Search for the cell housing the specified text and yield its [X, Y] center coordinate. 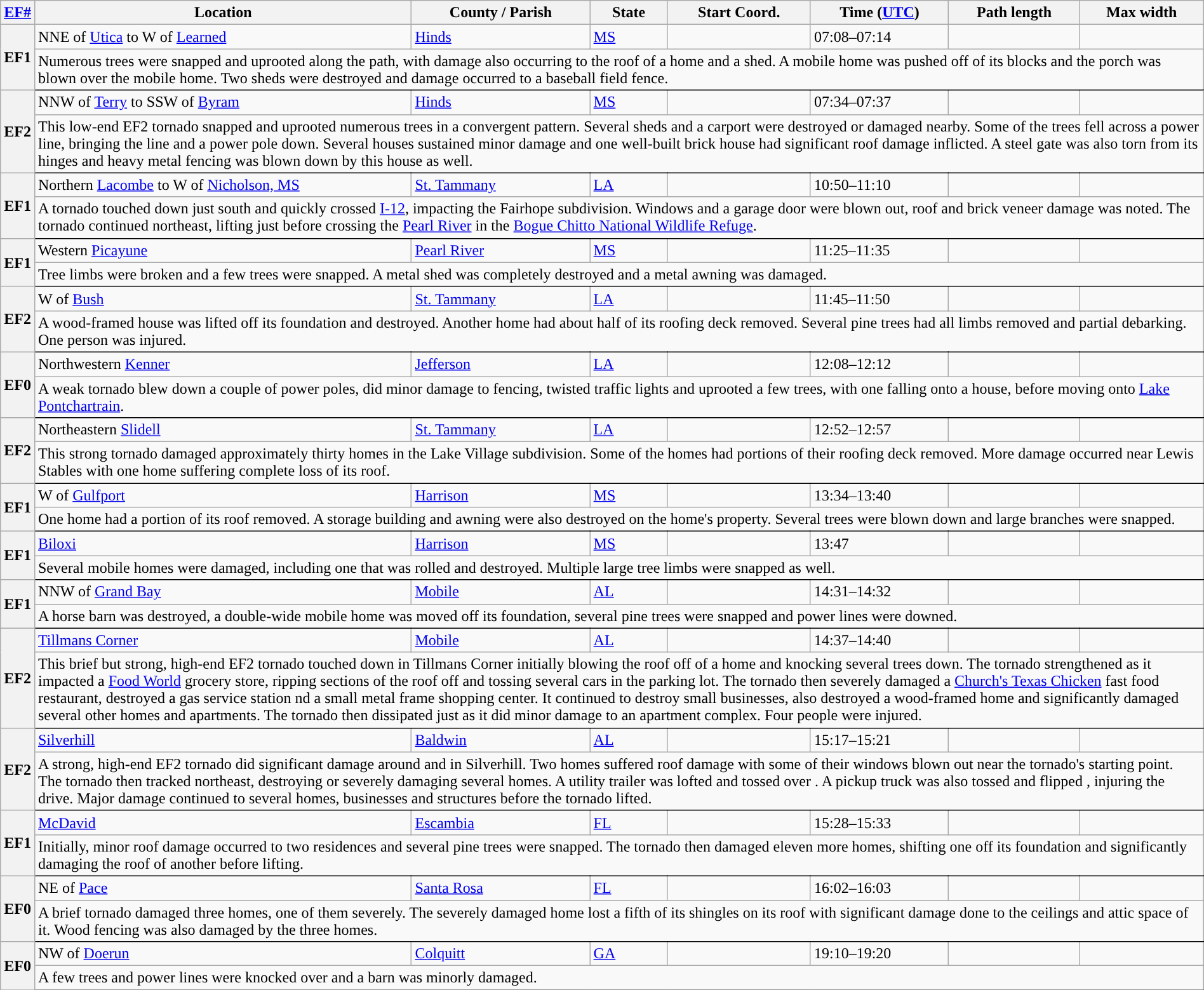
Biloxi [222, 544]
NNW of Terry to SSW of Byram [222, 102]
NE of Pace [222, 888]
Location [222, 13]
Escambia [500, 822]
12:52–12:57 [879, 430]
Silverhill [222, 740]
Tillmans Corner [222, 640]
NW of Doerun [222, 954]
A horse barn was destroyed, a double-wide mobile home was moved off its foundation, several pine trees were snapped and power lines were downed. [619, 616]
McDavid [222, 822]
Jefferson [500, 364]
15:17–15:21 [879, 740]
GA [629, 954]
State [629, 13]
Santa Rosa [500, 888]
Pearl River [500, 250]
Baldwin [500, 740]
13:47 [879, 544]
15:28–15:33 [879, 822]
13:34–13:40 [879, 495]
W of Bush [222, 298]
19:10–19:20 [879, 954]
EF# [18, 13]
07:08–07:14 [879, 37]
A few trees and power lines were knocked over and a barn was minorly damaged. [619, 978]
County / Parish [500, 13]
11:45–11:50 [879, 298]
16:02–16:03 [879, 888]
Tree limbs were broken and a few trees were snapped. A metal shed was completely destroyed and a metal awning was damaged. [619, 274]
NNE of Utica to W of Learned [222, 37]
11:25–11:35 [879, 250]
Start Coord. [739, 13]
14:31–14:32 [879, 592]
Path length [1015, 13]
12:08–12:12 [879, 364]
Northwestern Kenner [222, 364]
NNW of Grand Bay [222, 592]
Western Picayune [222, 250]
Northeastern Slidell [222, 430]
Northern Lacombe to W of Nicholson, MS [222, 185]
Max width [1142, 13]
07:34–07:37 [879, 102]
10:50–11:10 [879, 185]
Several mobile homes were damaged, including one that was rolled and destroyed. Multiple large tree limbs were snapped as well. [619, 568]
W of Gulfport [222, 495]
14:37–14:40 [879, 640]
Colquitt [500, 954]
Time (UTC) [879, 13]
